Identify which cell holds the provided text, then report its (X, Y) central coordinate. 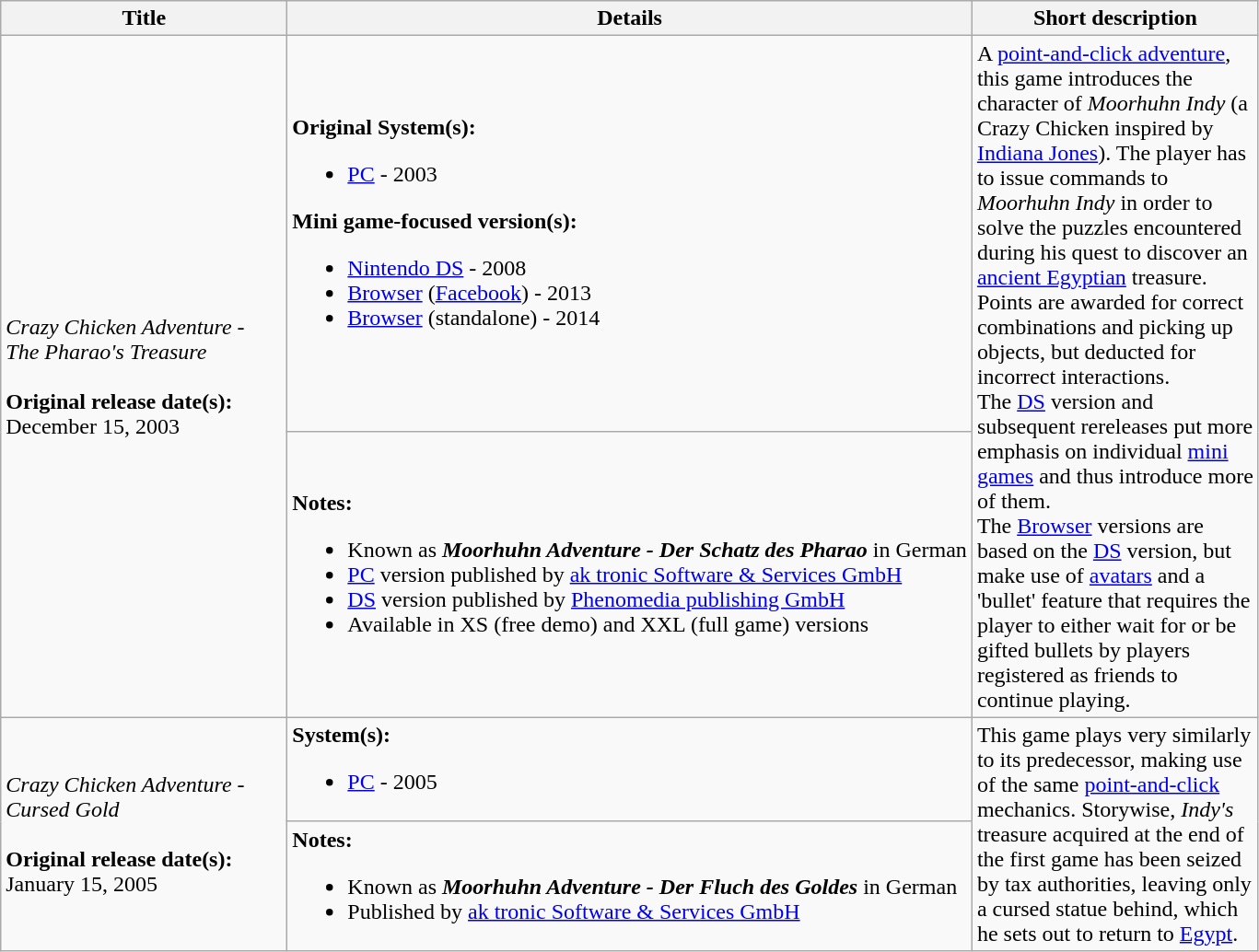
Crazy Chicken Adventure - The Pharao's TreasureOriginal release date(s):December 15, 2003 (144, 377)
Original System(s):PC - 2003Mini game-focused version(s):Nintendo DS - 2008Browser (Facebook) - 2013Browser (standalone) - 2014 (630, 234)
Short description (1114, 18)
System(s):PC - 2005 (630, 770)
Crazy Chicken Adventure - Cursed GoldOriginal release date(s):January 15, 2005 (144, 834)
Title (144, 18)
Details (630, 18)
Notes:Known as Moorhuhn Adventure - Der Fluch des Goldes in GermanPublished by ak tronic Software & Services GmbH (630, 886)
